Provide the [X, Y] coordinate of the cell's center where the given text is located.  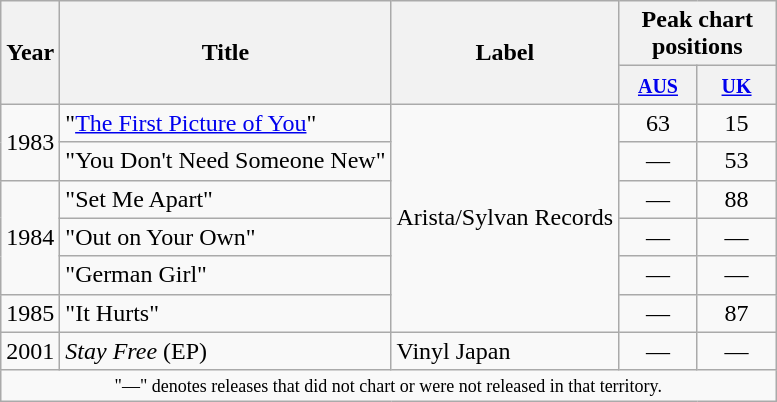
1983 [30, 142]
Vinyl Japan [505, 351]
Arista/Sylvan Records [505, 218]
63 [658, 123]
15 [736, 123]
87 [736, 313]
88 [736, 199]
UK [736, 85]
Label [505, 52]
AUS [658, 85]
2001 [30, 351]
Year [30, 52]
Peak chart positions [698, 34]
"—" denotes releases that did not chart or were not released in that territory. [388, 386]
"Out on Your Own" [226, 237]
"It Hurts" [226, 313]
Stay Free (EP) [226, 351]
1985 [30, 313]
"German Girl" [226, 275]
Title [226, 52]
1984 [30, 237]
"Set Me Apart" [226, 199]
"The First Picture of You" [226, 123]
53 [736, 161]
"You Don't Need Someone New" [226, 161]
